Output the (X, Y) coordinate of the center of the cell containing the given text.  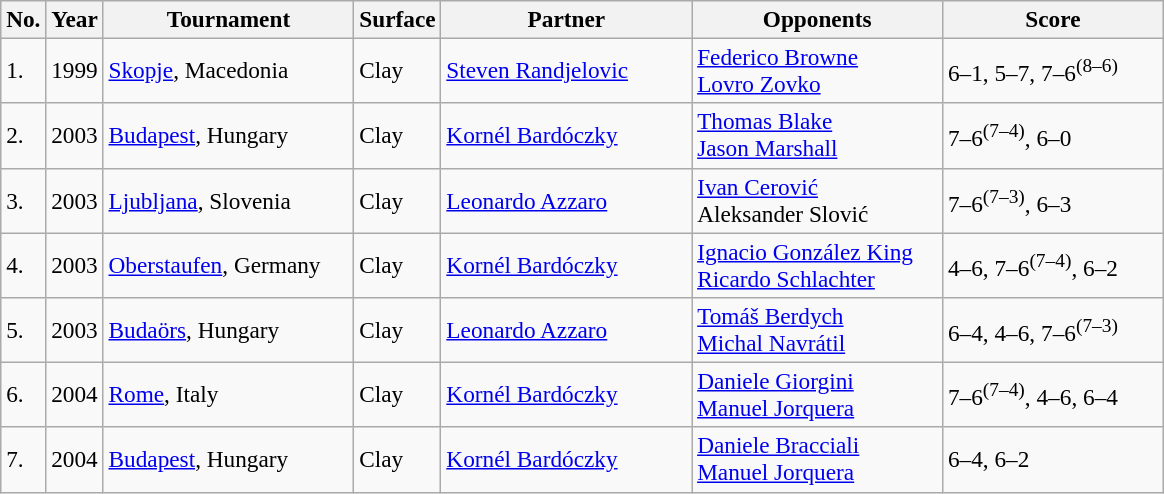
7–6(7–4), 4–6, 6–4 (1054, 394)
Opponents (818, 19)
Thomas Blake Jason Marshall (818, 136)
Ignacio González King Ricardo Schlachter (818, 264)
7–6(7–3), 6–3 (1054, 200)
Oberstaufen, Germany (228, 264)
6–1, 5–7, 7–6(8–6) (1054, 70)
Score (1054, 19)
Ivan Cerović Aleksander Slović (818, 200)
Partner (566, 19)
7–6(7–4), 6–0 (1054, 136)
Daniele Bracciali Manuel Jorquera (818, 460)
3. (24, 200)
4. (24, 264)
Year (74, 19)
Tomáš Berdych Michal Navrátil (818, 330)
Federico Browne Lovro Zovko (818, 70)
7. (24, 460)
Steven Randjelovic (566, 70)
Budaörs, Hungary (228, 330)
6–4, 4–6, 7–6(7–3) (1054, 330)
4–6, 7–6(7–4), 6–2 (1054, 264)
Ljubljana, Slovenia (228, 200)
1. (24, 70)
Daniele Giorgini Manuel Jorquera (818, 394)
Skopje, Macedonia (228, 70)
Rome, Italy (228, 394)
6. (24, 394)
Surface (398, 19)
5. (24, 330)
Tournament (228, 19)
6–4, 6–2 (1054, 460)
2. (24, 136)
No. (24, 19)
1999 (74, 70)
